Determine the (X, Y) coordinate at the center of the cell enclosing the given text.  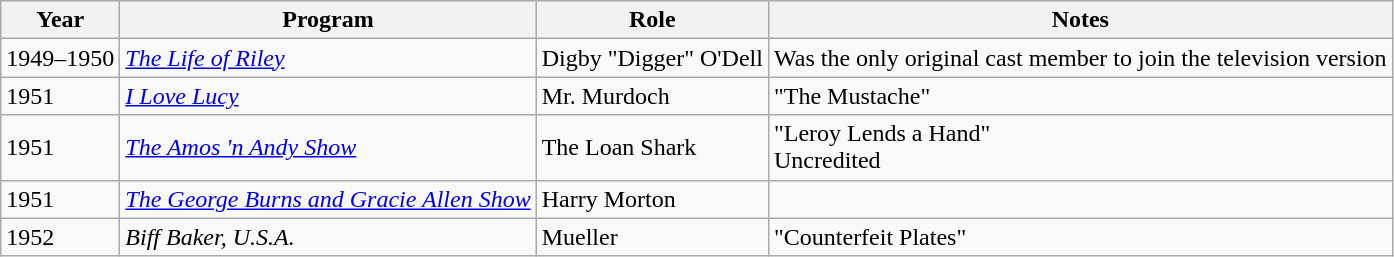
Digby "Digger" O'Dell (652, 58)
Mueller (652, 237)
Harry Morton (652, 199)
Program (328, 20)
Was the only original cast member to join the television version (1080, 58)
Year (60, 20)
"Leroy Lends a Hand"Uncredited (1080, 148)
Biff Baker, U.S.A. (328, 237)
1952 (60, 237)
"Counterfeit Plates" (1080, 237)
The Life of Riley (328, 58)
The Loan Shark (652, 148)
The Amos 'n Andy Show (328, 148)
Mr. Murdoch (652, 96)
"The Mustache" (1080, 96)
I Love Lucy (328, 96)
Notes (1080, 20)
The George Burns and Gracie Allen Show (328, 199)
Role (652, 20)
1949–1950 (60, 58)
